From the cell containing the given text, extract its center point as (X, Y) coordinate. 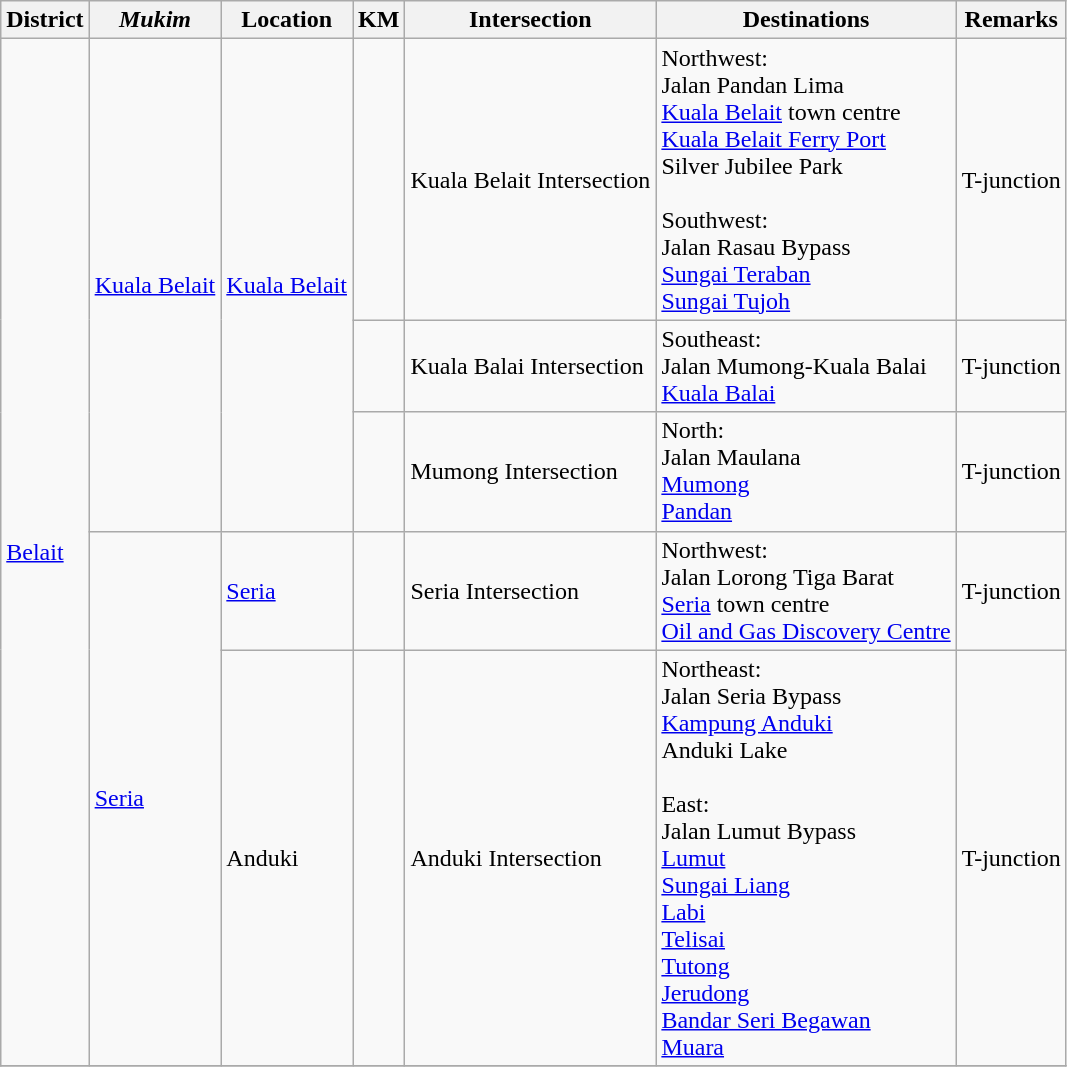
Northwest:Jalan Pandan LimaKuala Belait town centreKuala Belait Ferry PortSilver Jubilee ParkSouthwest: Jalan Rasau BypassSungai TerabanSungai Tujoh (806, 180)
KM (378, 20)
District (45, 20)
Southeast:Jalan Mumong-Kuala BalaiKuala Balai (806, 366)
Remarks (1011, 20)
Location (287, 20)
Belait (45, 552)
Northwest:Jalan Lorong Tiga BaratSeria town centreOil and Gas Discovery Centre (806, 590)
Intersection (530, 20)
Northeast:Jalan Seria BypassKampung AndukiAnduki LakeEast: Jalan Lumut BypassLumutSungai LiangLabiTelisaiTutongJerudongBandar Seri BegawanMuara (806, 858)
Kuala Balai Intersection (530, 366)
Mukim (155, 20)
Anduki Intersection (530, 858)
Destinations (806, 20)
North:Jalan MaulanaMumongPandan (806, 472)
Anduki (287, 858)
Seria Intersection (530, 590)
Kuala Belait Intersection (530, 180)
Mumong Intersection (530, 472)
